Return (x, y) of the center of cell containing provided text 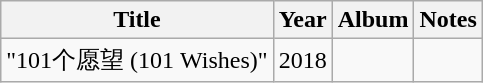
Title (137, 20)
Year (302, 20)
"101个愿望 (101 Wishes)" (137, 60)
2018 (302, 60)
Notes (448, 20)
Album (373, 20)
